Find where the given text appears and provide that cell's center as [X, Y] coordinate. 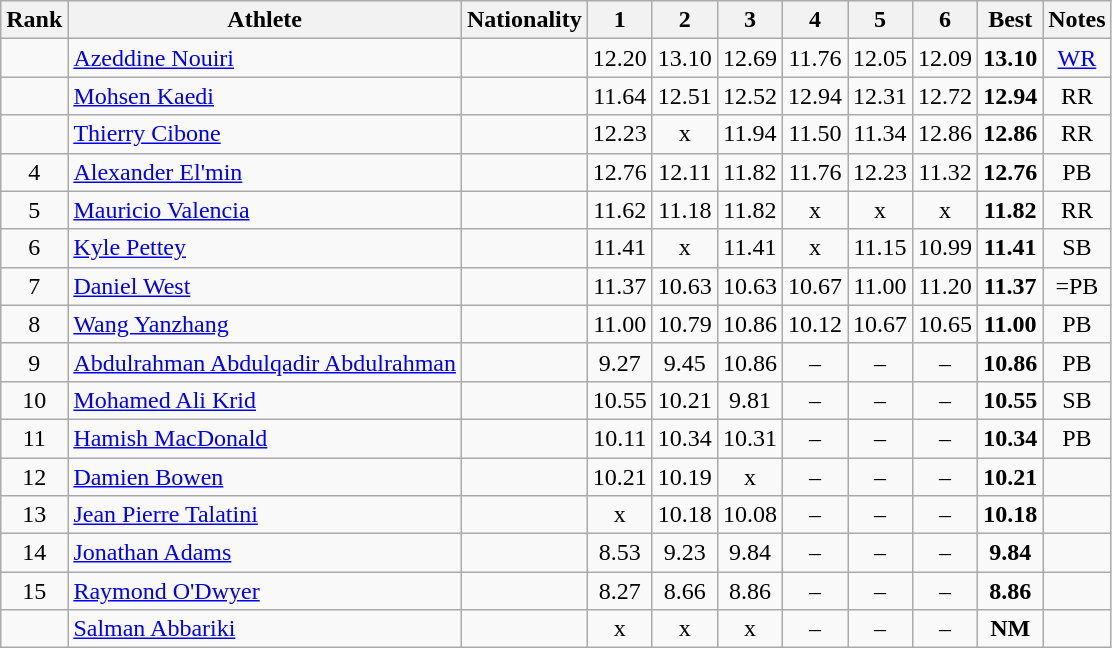
Notes [1077, 20]
Best [1010, 20]
2 [684, 20]
12.11 [684, 172]
9.23 [684, 553]
Hamish MacDonald [265, 438]
Jonathan Adams [265, 553]
11.32 [946, 172]
8.66 [684, 591]
11.15 [880, 248]
12.72 [946, 96]
12.05 [880, 58]
9.45 [684, 362]
Damien Bowen [265, 477]
Azeddine Nouiri [265, 58]
Daniel West [265, 286]
11.18 [684, 210]
Mohsen Kaedi [265, 96]
8 [34, 324]
Jean Pierre Talatini [265, 515]
10.11 [620, 438]
Mohamed Ali Krid [265, 400]
12.69 [750, 58]
WR [1077, 58]
10.31 [750, 438]
10.08 [750, 515]
9 [34, 362]
Nationality [525, 20]
12.20 [620, 58]
Wang Yanzhang [265, 324]
13 [34, 515]
11.64 [620, 96]
9.27 [620, 362]
10.19 [684, 477]
11 [34, 438]
7 [34, 286]
12.51 [684, 96]
11.62 [620, 210]
Rank [34, 20]
15 [34, 591]
NM [1010, 629]
12.31 [880, 96]
11.20 [946, 286]
10 [34, 400]
11.34 [880, 134]
=PB [1077, 286]
12.52 [750, 96]
Abdulrahman Abdulqadir Abdulrahman [265, 362]
14 [34, 553]
12.09 [946, 58]
10.99 [946, 248]
3 [750, 20]
9.81 [750, 400]
10.79 [684, 324]
Salman Abbariki [265, 629]
11.94 [750, 134]
10.12 [814, 324]
Kyle Pettey [265, 248]
Athlete [265, 20]
10.65 [946, 324]
8.53 [620, 553]
Raymond O'Dwyer [265, 591]
Mauricio Valencia [265, 210]
Thierry Cibone [265, 134]
1 [620, 20]
Alexander El'min [265, 172]
11.50 [814, 134]
8.27 [620, 591]
12 [34, 477]
